Scan for the cell matching the given text and deliver its [x, y] coordinate at center. 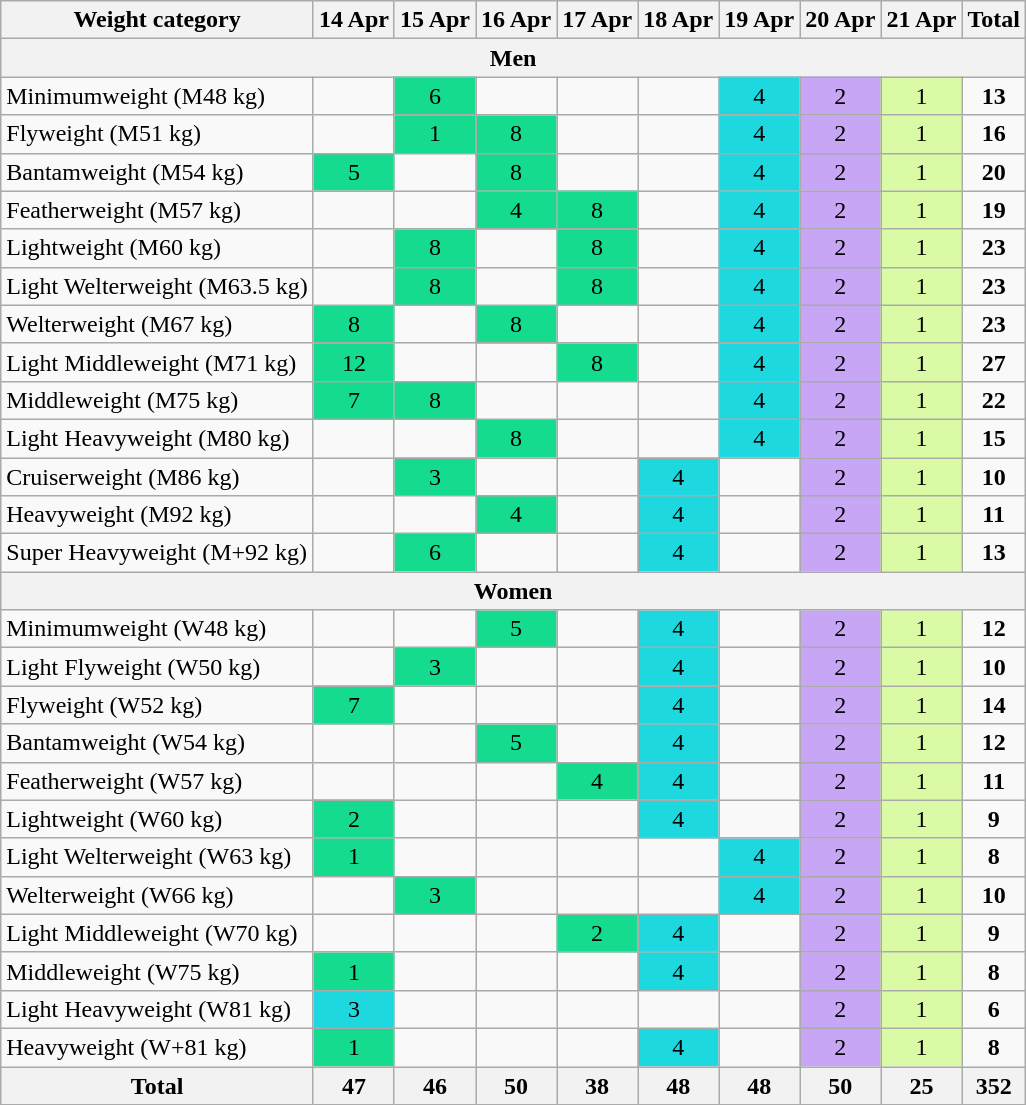
Heavyweight (M92 kg) [158, 515]
Featherweight (W57 kg) [158, 781]
Weight category [158, 20]
21 Apr [922, 20]
16 [994, 134]
Lightweight (M60 kg) [158, 248]
14 Apr [354, 20]
27 [994, 362]
15 [994, 438]
Middleweight (W75 kg) [158, 971]
25 [922, 1085]
Lightweight (W60 kg) [158, 819]
46 [434, 1085]
Flyweight (W52 kg) [158, 705]
Heavyweight (W+81 kg) [158, 1047]
Light Heavyweight (M80 kg) [158, 438]
15 Apr [434, 20]
19 Apr [760, 20]
Light Welterweight (M63.5 kg) [158, 286]
Women [514, 591]
Light Heavyweight (W81 kg) [158, 1009]
20 Apr [840, 20]
19 [994, 210]
Minimumweight (W48 kg) [158, 629]
38 [598, 1085]
Welterweight (M67 kg) [158, 324]
Bantamweight (W54 kg) [158, 743]
20 [994, 172]
18 Apr [678, 20]
Minimumweight (M48 kg) [158, 96]
Middleweight (M75 kg) [158, 400]
352 [994, 1085]
Light Flyweight (W50 kg) [158, 667]
Bantamweight (M54 kg) [158, 172]
17 Apr [598, 20]
Light Welterweight (W63 kg) [158, 857]
Flyweight (M51 kg) [158, 134]
14 [994, 705]
Welterweight (W66 kg) [158, 895]
47 [354, 1085]
22 [994, 400]
Cruiserweight (M86 kg) [158, 477]
16 Apr [516, 20]
Light Middleweight (W70 kg) [158, 933]
Men [514, 58]
Featherweight (M57 kg) [158, 210]
Light Middleweight (M71 kg) [158, 362]
Super Heavyweight (M+92 kg) [158, 553]
